Determine the [x, y] coordinate at the center of the cell enclosing the given text.  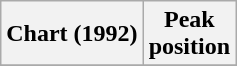
Peakposition [189, 34]
Chart (1992) [72, 34]
